For the text-containing cell, return its midpoint in (x, y) coordinate format. 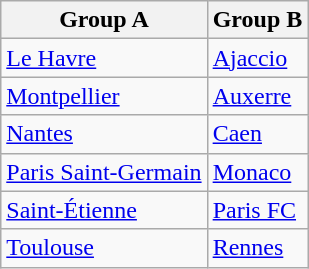
Ajaccio (258, 58)
Caen (258, 134)
Le Havre (104, 58)
Monaco (258, 172)
Saint-Étienne (104, 210)
Group A (104, 20)
Rennes (258, 248)
Paris FC (258, 210)
Paris Saint-Germain (104, 172)
Group B (258, 20)
Auxerre (258, 96)
Montpellier (104, 96)
Toulouse (104, 248)
Nantes (104, 134)
